Search for the cell housing the specified text and yield its (x, y) center coordinate. 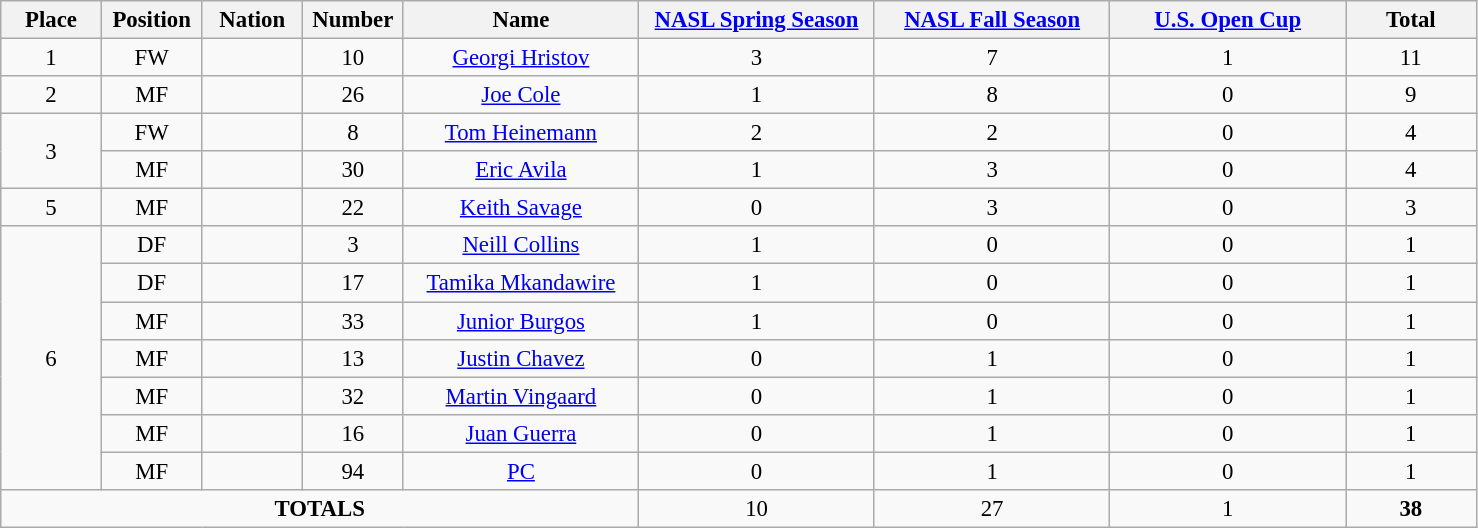
11 (1412, 58)
94 (354, 471)
13 (354, 358)
Justin Chavez (521, 358)
Georgi Hristov (521, 58)
Tamika Mkandawire (521, 283)
22 (354, 208)
5 (52, 208)
Neill Collins (521, 245)
Joe Cole (521, 95)
Martin Vingaard (521, 396)
Name (521, 20)
Keith Savage (521, 208)
Junior Burgos (521, 321)
38 (1412, 509)
26 (354, 95)
Total (1412, 20)
PC (521, 471)
Nation (252, 20)
Number (354, 20)
32 (354, 396)
17 (354, 283)
7 (992, 58)
Place (52, 20)
33 (354, 321)
6 (52, 358)
16 (354, 433)
Eric Avila (521, 170)
TOTALS (320, 509)
Position (152, 20)
9 (1412, 95)
Juan Guerra (521, 433)
NASL Spring Season (757, 20)
Tom Heinemann (521, 133)
30 (354, 170)
U.S. Open Cup (1228, 20)
27 (992, 509)
NASL Fall Season (992, 20)
